Scan for the cell matching the given text and deliver its [x, y] coordinate at center. 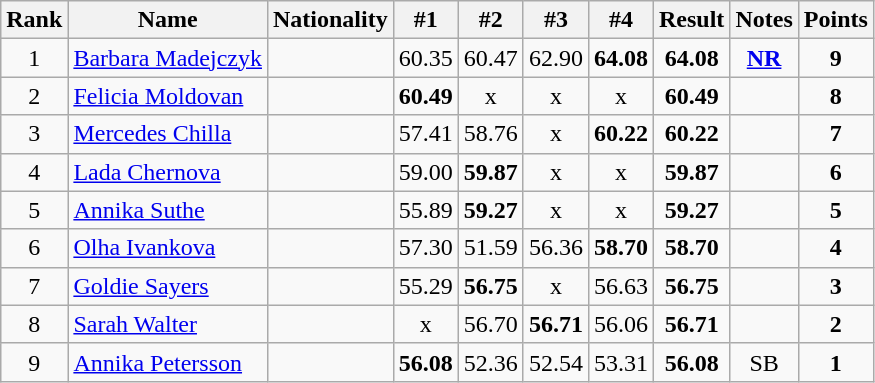
Barbara Madejczyk [168, 58]
#3 [556, 20]
52.36 [490, 362]
Annika Petersson [168, 362]
Annika Suthe [168, 210]
NR [764, 58]
56.36 [556, 248]
#1 [426, 20]
SB [764, 362]
Points [836, 20]
Olha Ivankova [168, 248]
57.30 [426, 248]
#4 [620, 20]
57.41 [426, 134]
62.90 [556, 58]
56.63 [620, 286]
Notes [764, 20]
52.54 [556, 362]
59.00 [426, 172]
Name [168, 20]
Lada Chernova [168, 172]
Rank [34, 20]
56.06 [620, 324]
55.29 [426, 286]
60.47 [490, 58]
Result [691, 20]
56.70 [490, 324]
51.59 [490, 248]
Sarah Walter [168, 324]
53.31 [620, 362]
60.35 [426, 58]
55.89 [426, 210]
58.76 [490, 134]
Goldie Sayers [168, 286]
Felicia Moldovan [168, 96]
Nationality [330, 20]
#2 [490, 20]
Mercedes Chilla [168, 134]
